Extract the [x, y] coordinate from the center of the cell holding the provided text.  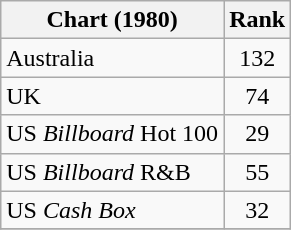
74 [258, 96]
UK [112, 96]
Chart (1980) [112, 20]
132 [258, 58]
US Cash Box [112, 210]
Rank [258, 20]
55 [258, 172]
29 [258, 134]
US Billboard R&B [112, 172]
US Billboard Hot 100 [112, 134]
Australia [112, 58]
32 [258, 210]
